Scan for the cell matching the given text and deliver its (x, y) coordinate at center. 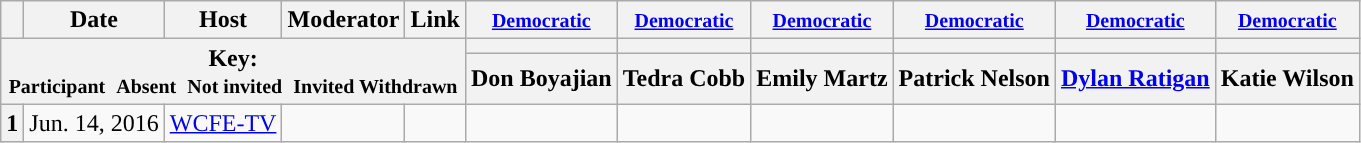
Tedra Cobb (684, 78)
Link (435, 20)
Dylan Ratigan (1135, 78)
Jun. 14, 2016 (94, 123)
Emily Martz (822, 78)
WCFE-TV (223, 123)
Katie Wilson (1287, 78)
Host (223, 20)
1 (12, 123)
Key: Participant Absent Not invited Invited Withdrawn (234, 72)
Don Boyajian (541, 78)
Patrick Nelson (974, 78)
Moderator (344, 20)
Date (94, 20)
